Provide the [x, y] coordinate of the cell's center where the given text is located.  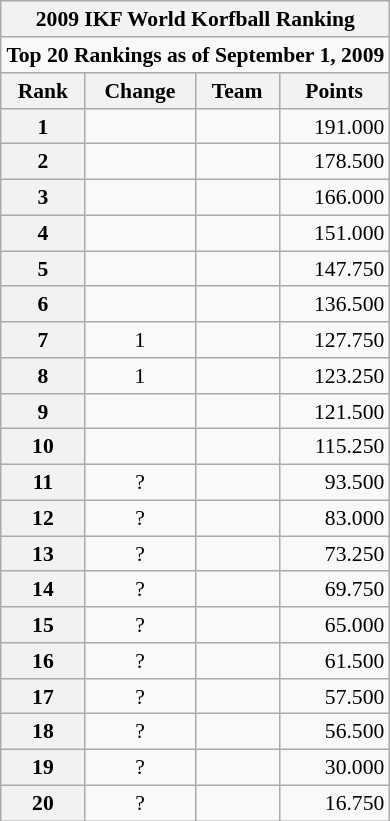
Top 20 Rankings as of September 1, 2009 [195, 55]
16 [42, 661]
56.500 [334, 732]
65.000 [334, 625]
93.500 [334, 482]
Rank [42, 91]
12 [42, 518]
2009 IKF World Korfball Ranking [195, 19]
17 [42, 696]
127.750 [334, 340]
2 [42, 162]
151.000 [334, 233]
73.250 [334, 554]
16.750 [334, 803]
14 [42, 589]
69.750 [334, 589]
3 [42, 197]
6 [42, 304]
83.000 [334, 518]
115.250 [334, 447]
191.000 [334, 126]
20 [42, 803]
5 [42, 269]
Points [334, 91]
121.500 [334, 411]
15 [42, 625]
61.500 [334, 661]
147.750 [334, 269]
30.000 [334, 767]
57.500 [334, 696]
18 [42, 732]
Change [140, 91]
Team [237, 91]
10 [42, 447]
4 [42, 233]
13 [42, 554]
11 [42, 482]
9 [42, 411]
8 [42, 376]
166.000 [334, 197]
123.250 [334, 376]
178.500 [334, 162]
19 [42, 767]
7 [42, 340]
136.500 [334, 304]
